Search for the cell housing the specified text and yield its (x, y) center coordinate. 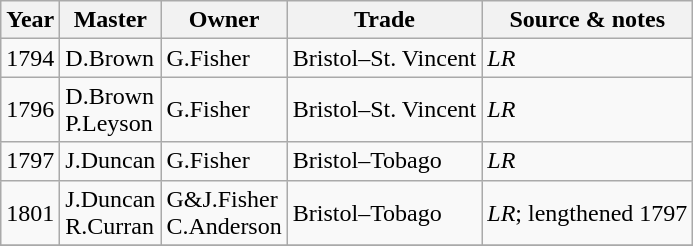
1801 (30, 212)
1796 (30, 110)
LR; lengthened 1797 (588, 212)
J.DuncanR.Curran (110, 212)
Source & notes (588, 20)
D.Brown (110, 58)
Year (30, 20)
Trade (384, 20)
D.BrownP.Leyson (110, 110)
Owner (224, 20)
1794 (30, 58)
J.Duncan (110, 161)
G&J.FisherC.Anderson (224, 212)
Master (110, 20)
1797 (30, 161)
